Detect which cell encompasses the target text, then output its (x, y) center coordinate. 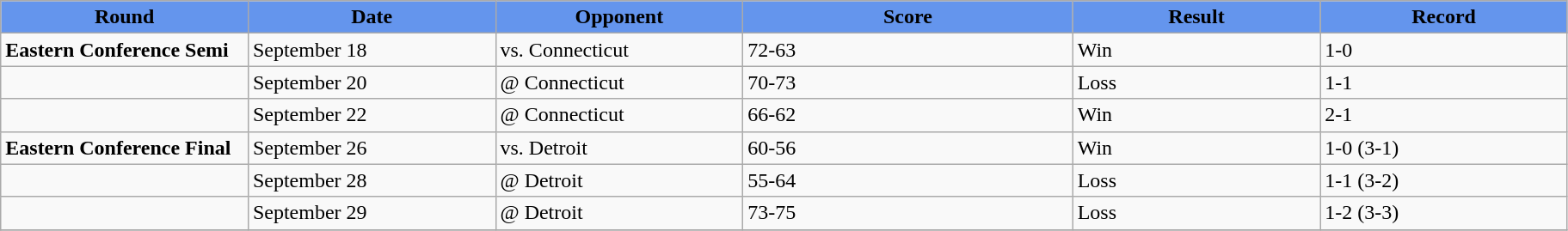
September 28 (372, 180)
55-64 (908, 180)
Eastern Conference Final (125, 148)
vs. Connecticut (619, 50)
September 29 (372, 213)
vs. Detroit (619, 148)
73-75 (908, 213)
September 20 (372, 82)
1-2 (3-3) (1444, 213)
Result (1196, 17)
1-0 (3-1) (1444, 148)
Round (125, 17)
72-63 (908, 50)
September 18 (372, 50)
66-62 (908, 115)
1-1 (1444, 82)
Score (908, 17)
2-1 (1444, 115)
September 26 (372, 148)
Eastern Conference Semi (125, 50)
1-0 (1444, 50)
60-56 (908, 148)
70-73 (908, 82)
Record (1444, 17)
Opponent (619, 17)
Date (372, 17)
September 22 (372, 115)
1-1 (3-2) (1444, 180)
